Locate the cell with the specified text and output its (x, y) center coordinate. 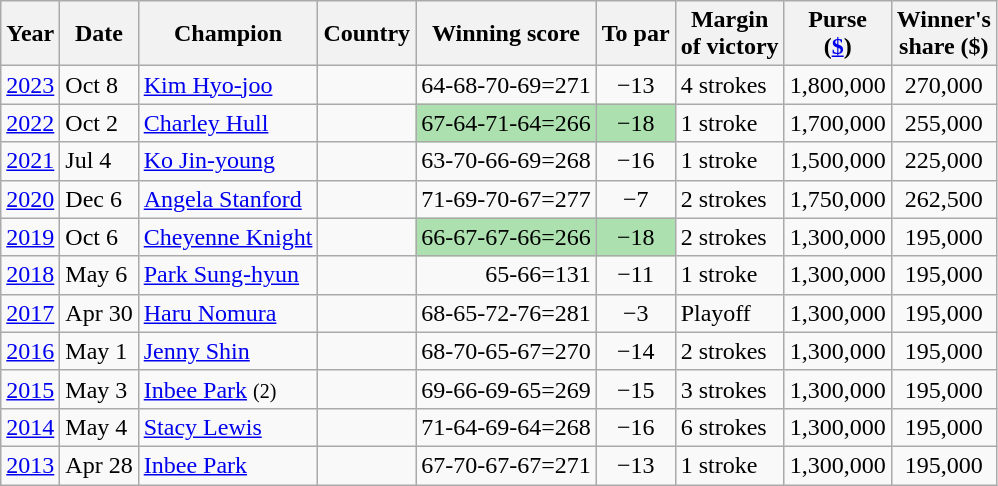
Year (30, 34)
1,700,000 (838, 123)
−11 (636, 275)
2019 (30, 237)
To par (636, 34)
69-66-69-65=269 (506, 389)
2022 (30, 123)
Inbee Park (2) (228, 389)
2021 (30, 161)
1,800,000 (838, 85)
67-64-71-64=266 (506, 123)
Haru Nomura (228, 313)
May 4 (99, 427)
65-66=131 (506, 275)
64-68-70-69=271 (506, 85)
2013 (30, 465)
2020 (30, 199)
Winner'sshare ($) (944, 34)
2018 (30, 275)
Purse($) (838, 34)
Playoff (730, 313)
Park Sung-hyun (228, 275)
Marginof victory (730, 34)
Charley Hull (228, 123)
2014 (30, 427)
Jenny Shin (228, 351)
May 1 (99, 351)
Oct 2 (99, 123)
Dec 6 (99, 199)
−7 (636, 199)
270,000 (944, 85)
Ko Jin-young (228, 161)
6 strokes (730, 427)
67-70-67-67=271 (506, 465)
Date (99, 34)
May 6 (99, 275)
68-65-72-76=281 (506, 313)
Angela Stanford (228, 199)
71-69-70-67=277 (506, 199)
Oct 8 (99, 85)
1,750,000 (838, 199)
2015 (30, 389)
Champion (228, 34)
Country (367, 34)
63-70-66-69=268 (506, 161)
71-64-69-64=268 (506, 427)
−14 (636, 351)
3 strokes (730, 389)
4 strokes (730, 85)
225,000 (944, 161)
Apr 28 (99, 465)
2023 (30, 85)
May 3 (99, 389)
Jul 4 (99, 161)
2016 (30, 351)
Winning score (506, 34)
Oct 6 (99, 237)
255,000 (944, 123)
68-70-65-67=270 (506, 351)
262,500 (944, 199)
−3 (636, 313)
1,500,000 (838, 161)
Inbee Park (228, 465)
Stacy Lewis (228, 427)
Kim Hyo-joo (228, 85)
Apr 30 (99, 313)
Cheyenne Knight (228, 237)
−15 (636, 389)
2017 (30, 313)
66-67-67-66=266 (506, 237)
